Locate the cell with the specified text and output its [x, y] center coordinate. 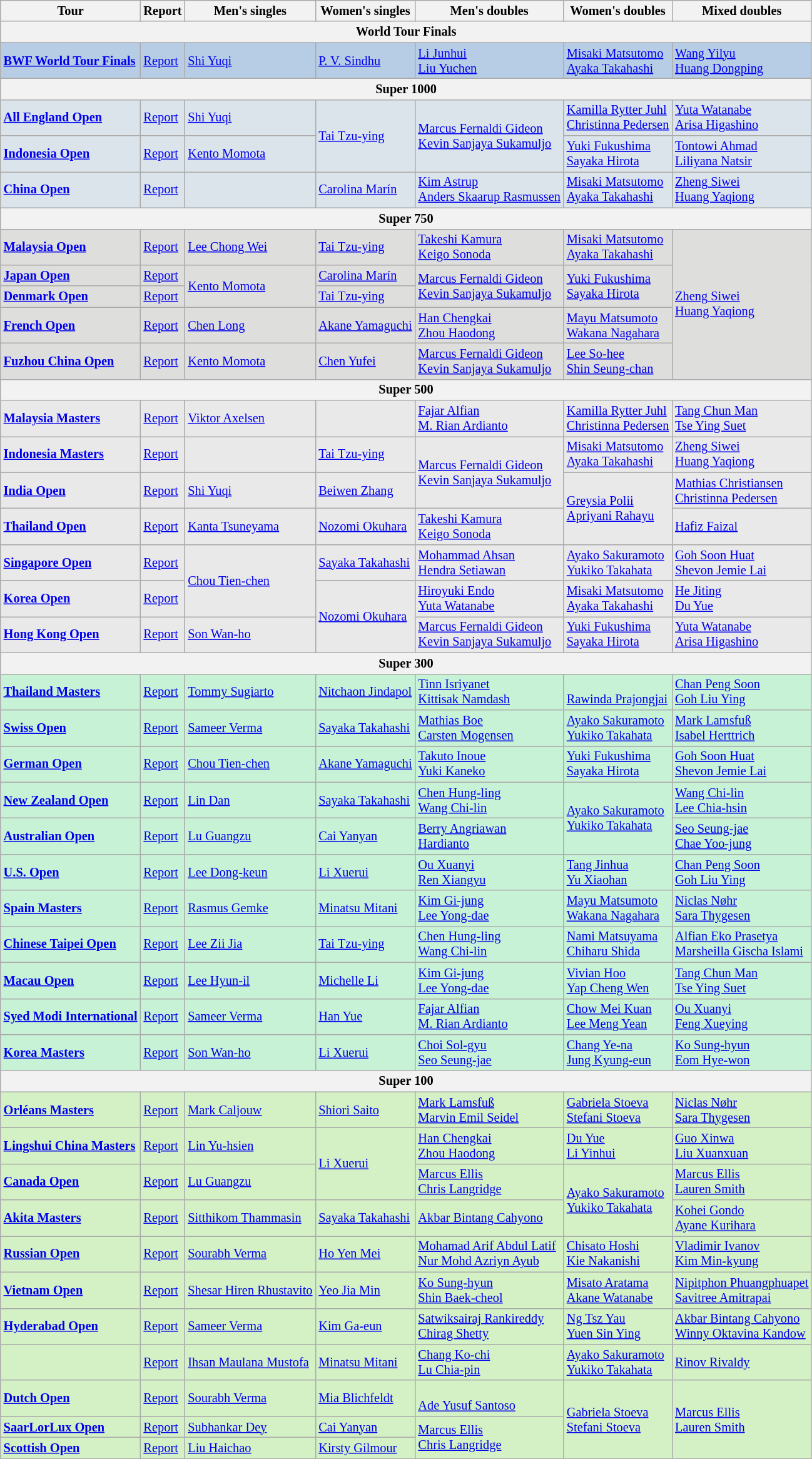
Guo Xinwa Liu Xuanxuan [742, 1146]
Singapore Open [71, 562]
Ade Yusuf Santoso [489, 1398]
Vladimir Ivanov Kim Min-kyung [742, 1254]
Tommy Sugiarto [250, 692]
Indonesia Open [71, 154]
Chang Ko-chi Lu Chia-pin [489, 1362]
Mohammad Ahsan Hendra Setiawan [489, 562]
Beiwen Zhang [365, 491]
Nitchaon Jindapol [365, 692]
Super 300 [407, 663]
Nipitphon Phuangphuapet Savitree Amitrapai [742, 1290]
Chinese Taipei Open [71, 944]
Fuzhou China Open [71, 361]
Mohamad Arif Abdul Latif Nur Mohd Azriyn Ayub [489, 1254]
Yeo Jia Min [365, 1290]
Ho Yen Mei [365, 1254]
Tang Jinhua Yu Xiaohan [618, 872]
Lee Zii Jia [250, 944]
Du Yue Li Yinhui [618, 1146]
Mia Blichfeldt [365, 1398]
Greysia Polii Apriyani Rahayu [618, 508]
Misato Aratama Akane Watanabe [618, 1290]
Mark Caljouw [250, 1110]
Mark Lamsfuß Marvin Emil Seidel [489, 1110]
Nami Matsuyama Chiharu Shida [618, 944]
Shesar Hiren Rhustavito [250, 1290]
Lin Yu-hsien [250, 1146]
Russian Open [71, 1254]
Rinov Rivaldy [742, 1362]
Malaysia Masters [71, 419]
Women's doubles [618, 11]
Women's singles [365, 11]
Ng Tsz Yau Yuen Sin Ying [618, 1326]
All England Open [71, 118]
Hafiz Faizal [742, 526]
Kim Ga-eun [365, 1326]
Subhankar Dey [250, 1427]
Sitthikom Thammasin [250, 1218]
Orléans Masters [71, 1110]
U.S. Open [71, 872]
Denmark Open [71, 297]
Super 750 [407, 218]
Liu Haichao [250, 1448]
China Open [71, 190]
Ko Sung-hyun Eom Hye-won [742, 1052]
Ihsan Maulana Mustofa [250, 1362]
Mixed doubles [742, 11]
Scottish Open [71, 1448]
Hiroyuki Endo Yuta Watanabe [489, 599]
Akita Masters [71, 1218]
Vietnam Open [71, 1290]
Lee Dong-keun [250, 872]
Spain Masters [71, 908]
Kim Astrup Anders Skaarup Rasmussen [489, 190]
Seo Seung-jae Chae Yoo-jung [742, 836]
Dutch Open [71, 1398]
Wang Chi-lin Lee Chia-hsin [742, 800]
Berry Angriawan Hardianto [489, 836]
Canada Open [71, 1182]
Lee Chong Wei [250, 247]
Kanta Tsuneyama [250, 526]
India Open [71, 491]
Takuto Inoue Yuki Kaneko [489, 764]
Lingshui China Masters [71, 1146]
Super 1000 [407, 89]
Ou Xuanyi Feng Xueying [742, 1017]
Tontowi Ahmad Liliyana Natsir [742, 154]
Lee So-hee Shin Seung-chan [618, 361]
He Jiting Du Yue [742, 599]
Li Junhui Liu Yuchen [489, 61]
Hong Kong Open [71, 634]
Rawinda Prajongjai [618, 692]
New Zealand Open [71, 800]
German Open [71, 764]
Men's singles [250, 11]
World Tour Finals [407, 32]
Tour [71, 11]
Viktor Axelsen [250, 419]
Macau Open [71, 980]
Vivian Hoo Yap Cheng Wen [618, 980]
Japan Open [71, 275]
P. V. Sindhu [365, 61]
Michelle Li [365, 980]
French Open [71, 325]
Tinn Isriyanet Kittisak Namdash [489, 692]
Indonesia Masters [71, 454]
Hyderabad Open [71, 1326]
Swiss Open [71, 728]
BWF World Tour Finals [71, 61]
Akbar Bintang Cahyono [489, 1218]
Chang Ye-na Jung Kyung-eun [618, 1052]
Kirsty Gilmour [365, 1448]
Mathias Boe Carsten Mogensen [489, 728]
SaarLorLux Open [71, 1427]
Kohei Gondo Ayane Kurihara [742, 1218]
Syed Modi International [71, 1017]
Han Yue [365, 1017]
Lin Dan [250, 800]
Chisato Hoshi Kie Nakanishi [618, 1254]
Ko Sung-hyun Shin Baek-cheol [489, 1290]
Thailand Masters [71, 692]
Mathias Christiansen Christinna Pedersen [742, 491]
Australian Open [71, 836]
Lee Hyun-il [250, 980]
Alfian Eko Prasetya Marsheilla Gischa Islami [742, 944]
Akbar Bintang Cahyono Winny Oktavina Kandow [742, 1326]
Choi Sol-gyu Seo Seung-jae [489, 1052]
Malaysia Open [71, 247]
Super 500 [407, 390]
Chen Yufei [365, 361]
Korea Masters [71, 1052]
Chow Mei Kuan Lee Meng Yean [618, 1017]
Super 100 [407, 1081]
Korea Open [71, 599]
Shiori Saito [365, 1110]
Wang Yilyu Huang Dongping [742, 61]
Mark Lamsfuß Isabel Herttrich [742, 728]
Satwiksairaj Rankireddy Chirag Shetty [489, 1326]
Thailand Open [71, 526]
Rasmus Gemke [250, 908]
Ou Xuanyi Ren Xiangyu [489, 872]
Men's doubles [489, 11]
Chen Long [250, 325]
